For the text-containing cell, return its midpoint in (x, y) coordinate format. 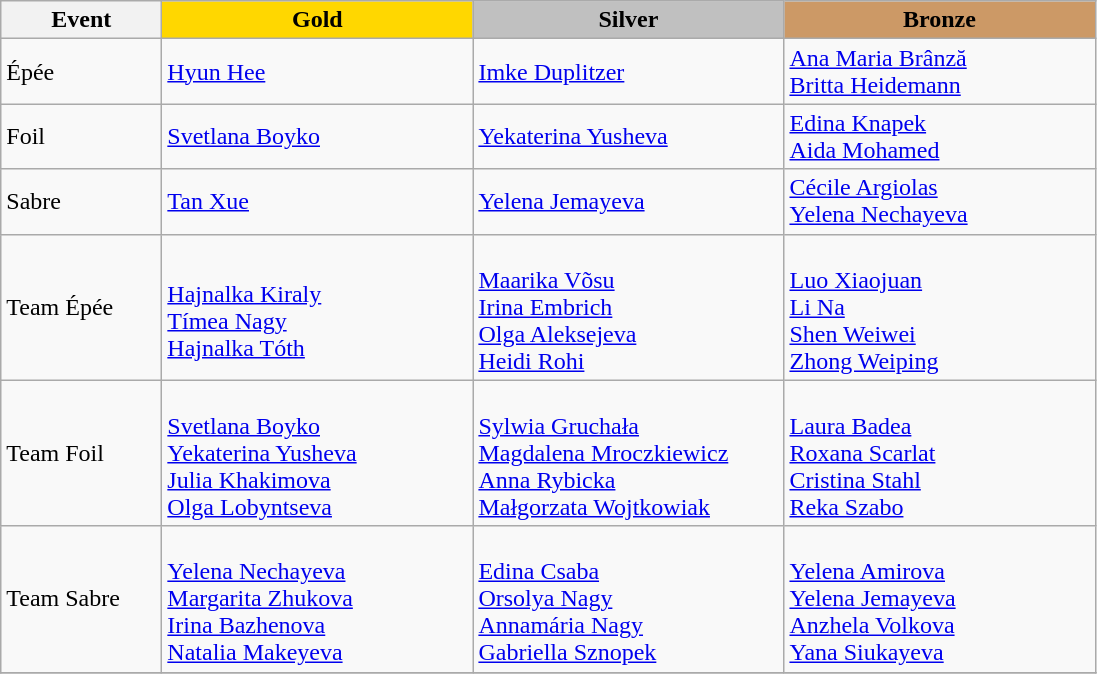
Sabre (82, 202)
Yelena NechayevaMargarita ZhukovaIrina BazhenovaNatalia Makeyeva (318, 599)
Yelena Jemayeva (628, 202)
Imke Duplitzer (628, 72)
Gold (318, 20)
Épée (82, 72)
Event (82, 20)
Laura BadeaRoxana ScarlatCristina StahlReka Szabo (940, 453)
Yekaterina Yusheva (628, 136)
Hajnalka KiralyTímea NagyHajnalka Tóth (318, 307)
Edina CsabaOrsolya NagyAnnamária NagyGabriella Sznopek (628, 599)
Team Épée (82, 307)
Cécile Argiolas Yelena Nechayeva (940, 202)
Team Foil (82, 453)
Luo XiaojuanLi NaShen WeiweiZhong Weiping (940, 307)
Sylwia GruchałaMagdalena MroczkiewiczAnna RybickaMałgorzata Wojtkowiak (628, 453)
Edina Knapek Aida Mohamed (940, 136)
Tan Xue (318, 202)
Maarika VõsuIrina EmbrichOlga AleksejevaHeidi Rohi (628, 307)
Svetlana BoykoYekaterina YushevaJulia KhakimovaOlga Lobyntseva (318, 453)
Team Sabre (82, 599)
Svetlana Boyko (318, 136)
Bronze (940, 20)
Foil (82, 136)
Ana Maria Brânză Britta Heidemann (940, 72)
Silver (628, 20)
Hyun Hee (318, 72)
Yelena AmirovaYelena JemayevaAnzhela VolkovaYana Siukayeva (940, 599)
